Search for the cell housing the specified text and yield its [X, Y] center coordinate. 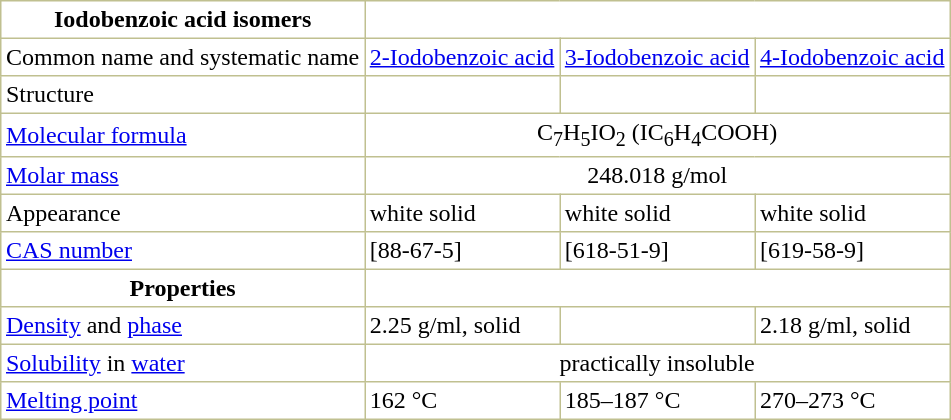
4-Iodobenzoic acid [852, 57]
[618-51-9] [658, 251]
Iodobenzoic acid isomers [183, 20]
Molar mass [183, 176]
Density and phase [183, 326]
2-Iodobenzoic acid [462, 57]
Common name and systematic name [183, 57]
practically insoluble [656, 364]
Melting point [183, 401]
3-Iodobenzoic acid [658, 57]
185–187 °C [658, 401]
248.018 g/mol [656, 176]
CAS number [183, 251]
Structure [183, 95]
C7H5IO2 (IC6H4COOH) [656, 135]
162 °C [462, 401]
270–273 °C [852, 401]
Molecular formula [183, 135]
[88-67-5] [462, 251]
2.25 g/ml, solid [462, 326]
Appearance [183, 214]
2.18 g/ml, solid [852, 326]
Solubility in water [183, 364]
[619-58-9] [852, 251]
Properties [183, 289]
